Detect which cell encompasses the target text, then output its (x, y) center coordinate. 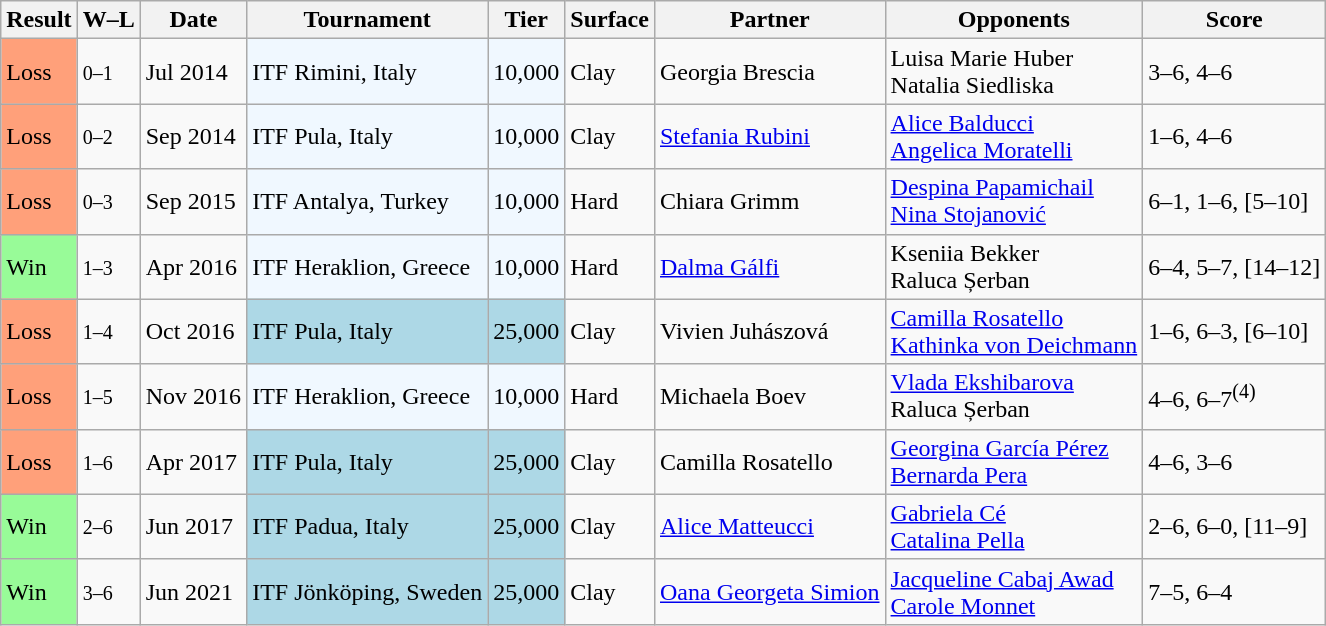
Date (193, 20)
Stefania Rubini (770, 136)
1–3 (108, 266)
2–6, 6–0, [11–9] (1234, 526)
1–6 (108, 462)
Georgina García Pérez Bernarda Pera (1014, 462)
Result (39, 20)
Dalma Gálfi (770, 266)
Oana Georgeta Simion (770, 592)
Michaela Boev (770, 396)
Jun 2017 (193, 526)
Georgia Brescia (770, 72)
Camilla Rosatello (770, 462)
3–6 (108, 592)
4–6, 6–7(4) (1234, 396)
1–4 (108, 332)
Vlada Ekshibarova Raluca Șerban (1014, 396)
Apr 2017 (193, 462)
1–5 (108, 396)
Nov 2016 (193, 396)
1–6, 6–3, [6–10] (1234, 332)
Sep 2015 (193, 202)
6–4, 5–7, [14–12] (1234, 266)
Opponents (1014, 20)
Luisa Marie Huber Natalia Siedliska (1014, 72)
ITF Rimini, Italy (368, 72)
Kseniia Bekker Raluca Șerban (1014, 266)
Surface (610, 20)
W–L (108, 20)
Jun 2021 (193, 592)
Vivien Juhászová (770, 332)
ITF Padua, Italy (368, 526)
Despina Papamichail Nina Stojanović (1014, 202)
Jacqueline Cabaj Awad Carole Monnet (1014, 592)
Alice Matteucci (770, 526)
ITF Antalya, Turkey (368, 202)
7–5, 6–4 (1234, 592)
Jul 2014 (193, 72)
Apr 2016 (193, 266)
2–6 (108, 526)
Alice Balducci Angelica Moratelli (1014, 136)
0–1 (108, 72)
Camilla Rosatello Kathinka von Deichmann (1014, 332)
0–2 (108, 136)
Oct 2016 (193, 332)
3–6, 4–6 (1234, 72)
1–6, 4–6 (1234, 136)
4–6, 3–6 (1234, 462)
0–3 (108, 202)
ITF Jönköping, Sweden (368, 592)
Score (1234, 20)
Chiara Grimm (770, 202)
Sep 2014 (193, 136)
Gabriela Cé Catalina Pella (1014, 526)
Tier (526, 20)
Partner (770, 20)
Tournament (368, 20)
6–1, 1–6, [5–10] (1234, 202)
